Pinpoint the cell where the given text exists, returning its (x, y) midpoint coordinate. 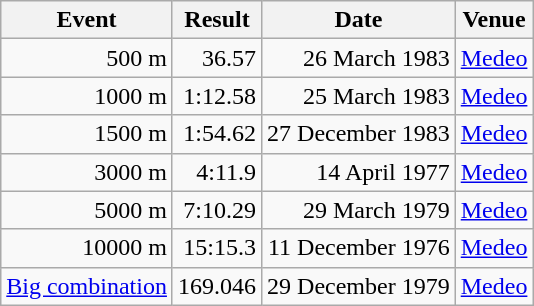
14 April 1977 (359, 172)
1:12.58 (216, 96)
Event (87, 20)
26 March 1983 (359, 58)
Result (216, 20)
Venue (494, 20)
29 December 1979 (359, 286)
29 March 1979 (359, 210)
169.046 (216, 286)
4:11.9 (216, 172)
5000 m (87, 210)
10000 m (87, 248)
500 m (87, 58)
3000 m (87, 172)
15:15.3 (216, 248)
11 December 1976 (359, 248)
7:10.29 (216, 210)
36.57 (216, 58)
Date (359, 20)
27 December 1983 (359, 134)
1500 m (87, 134)
25 March 1983 (359, 96)
1000 m (87, 96)
1:54.62 (216, 134)
Big combination (87, 286)
